Output the (X, Y) coordinate of the center of the cell containing the given text.  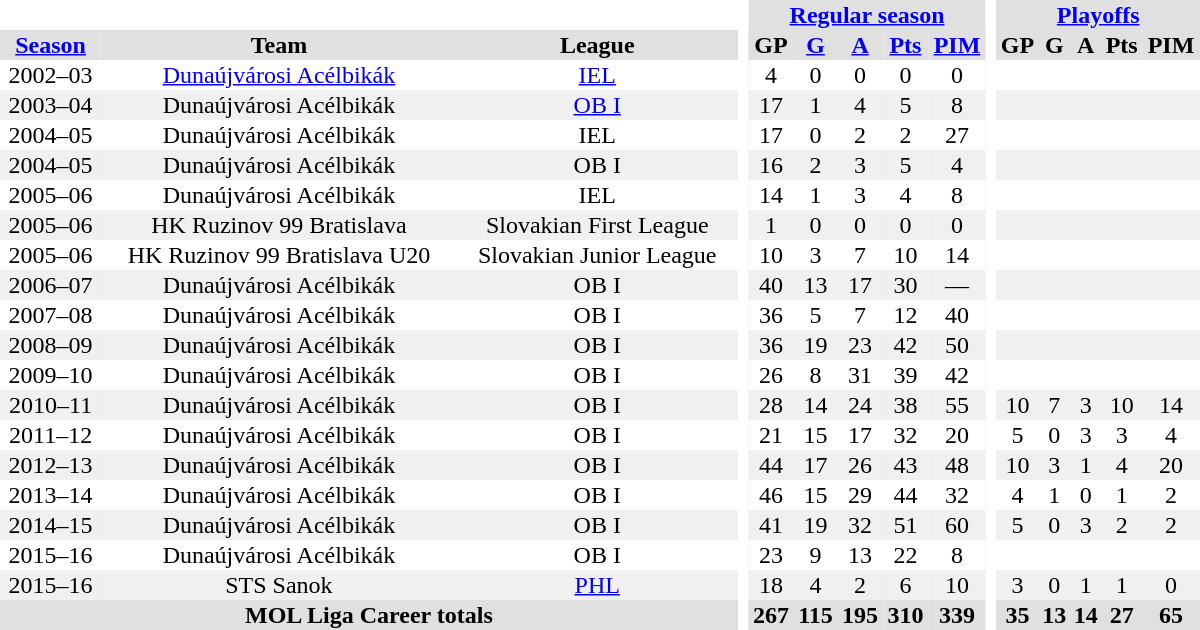
12 (906, 315)
Season (50, 45)
— (957, 285)
21 (770, 435)
195 (860, 615)
2006–07 (50, 285)
43 (906, 465)
2002–03 (50, 75)
50 (957, 345)
Playoffs (1098, 15)
2011–12 (50, 435)
PHL (598, 585)
2003–04 (50, 105)
22 (906, 555)
Regular season (867, 15)
24 (860, 405)
28 (770, 405)
18 (770, 585)
31 (860, 375)
115 (816, 615)
29 (860, 495)
30 (906, 285)
Slovakian First League (598, 225)
League (598, 45)
HK Ruzinov 99 Bratislava U20 (279, 255)
2012–13 (50, 465)
41 (770, 525)
2014–15 (50, 525)
65 (1171, 615)
2009–10 (50, 375)
16 (770, 165)
2007–08 (50, 315)
HK Ruzinov 99 Bratislava (279, 225)
267 (770, 615)
Slovakian Junior League (598, 255)
310 (906, 615)
2013–14 (50, 495)
2010–11 (50, 405)
46 (770, 495)
2008–09 (50, 345)
STS Sanok (279, 585)
MOL Liga Career totals (369, 615)
60 (957, 525)
35 (1017, 615)
48 (957, 465)
55 (957, 405)
339 (957, 615)
51 (906, 525)
9 (816, 555)
Team (279, 45)
39 (906, 375)
38 (906, 405)
6 (906, 585)
